Provide the (x, y) coordinate of the cell's center where the given text is located.  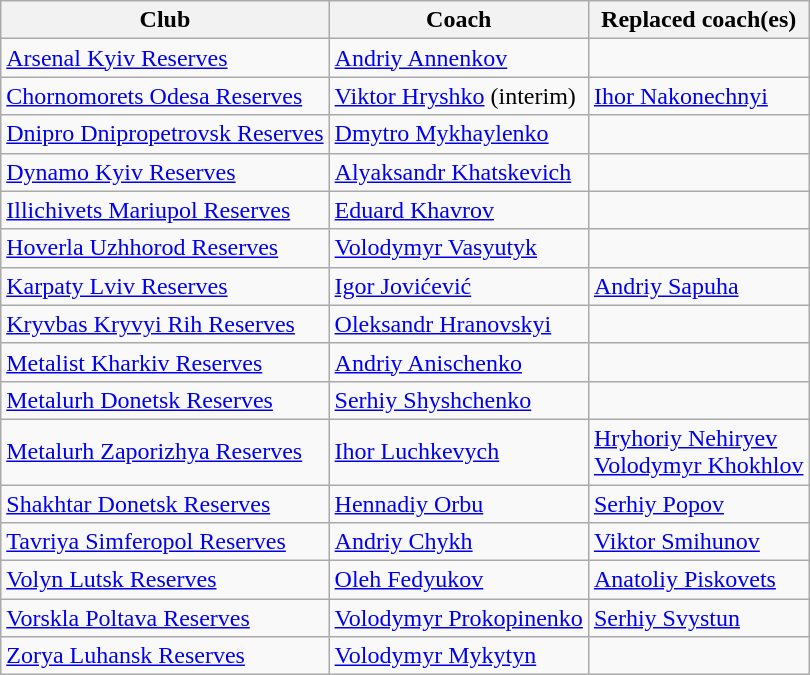
Tavriya Simferopol Reserves (165, 542)
Serhiy Popov (698, 503)
Andriy Anischenko (458, 362)
Igor Jovićević (458, 286)
Arsenal Kyiv Reserves (165, 58)
Viktor Smihunov (698, 542)
Metalurh Zaporizhya Reserves (165, 452)
Metalist Kharkiv Reserves (165, 362)
Anatoliy Piskovets (698, 580)
Shakhtar Donetsk Reserves (165, 503)
Andriy Annenkov (458, 58)
Coach (458, 20)
Oleksandr Hranovskyi (458, 324)
Hoverla Uzhhorod Reserves (165, 248)
Dynamo Kyiv Reserves (165, 172)
Hryhoriy Nehiryev Volodymyr Khokhlov (698, 452)
Serhiy Svystun (698, 618)
Alyaksandr Khatskevich (458, 172)
Volodymyr Mykytyn (458, 656)
Vorskla Poltava Reserves (165, 618)
Chornomorets Odesa Reserves (165, 96)
Metalurh Donetsk Reserves (165, 400)
Replaced coach(es) (698, 20)
Club (165, 20)
Viktor Hryshko (interim) (458, 96)
Dmytro Mykhaylenko (458, 134)
Hennadiy Orbu (458, 503)
Zorya Luhansk Reserves (165, 656)
Karpaty Lviv Reserves (165, 286)
Volyn Lutsk Reserves (165, 580)
Illichivets Mariupol Reserves (165, 210)
Serhiy Shyshchenko (458, 400)
Oleh Fedyukov (458, 580)
Andriy Chykh (458, 542)
Eduard Khavrov (458, 210)
Dnipro Dnipropetrovsk Reserves (165, 134)
Ihor Nakonechnyi (698, 96)
Volodymyr Vasyutyk (458, 248)
Ihor Luchkevych (458, 452)
Volodymyr Prokopinenko (458, 618)
Andriy Sapuha (698, 286)
Kryvbas Kryvyi Rih Reserves (165, 324)
